Capture the cell that displays the provided text and extract its [x, y] central coordinate. 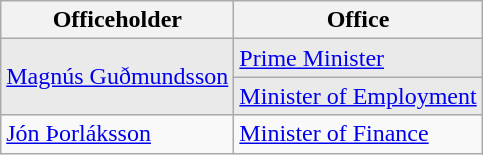
Prime Minister [358, 58]
Minister of Employment [358, 96]
Minister of Finance [358, 134]
Magnús Guðmundsson [118, 77]
Office [358, 20]
Jón Þorláksson [118, 134]
Officeholder [118, 20]
